From the cell containing the given text, extract its center point as [x, y] coordinate. 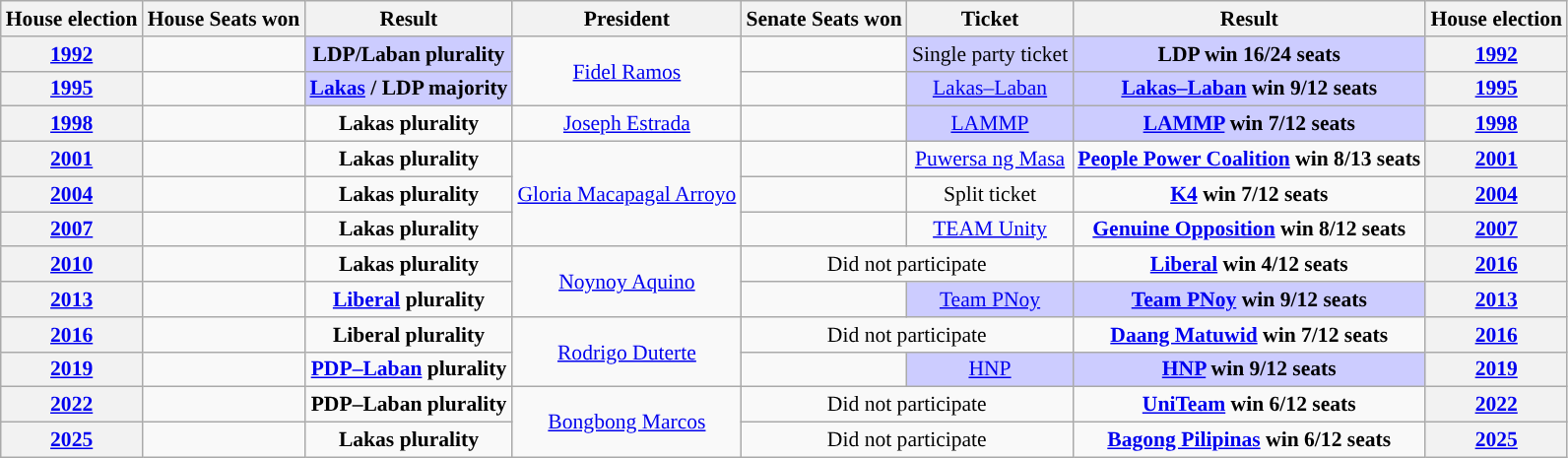
LDP/Laban plurality [408, 54]
President [626, 19]
House Seats won [225, 19]
Lakas–Laban [990, 89]
Liberal win 4/12 seats [1249, 265]
Lakas / LDP majority [408, 89]
Gloria Macapagal Arroyo [626, 195]
Senate Seats won [823, 19]
Bagong Pilipinas win 6/12 seats [1249, 440]
HNP [990, 369]
K4 win 7/12 seats [1249, 194]
People Power Coalition win 8/13 seats [1249, 160]
LAMMP [990, 124]
Team PNoy [990, 299]
Noynoy Aquino [626, 282]
Daang Matuwid win 7/12 seats [1249, 335]
UniTeam win 6/12 seats [1249, 405]
LAMMP win 7/12 seats [1249, 124]
HNP win 9/12 seats [1249, 369]
Ticket [990, 19]
LDP win 16/24 seats [1249, 54]
Lakas–Laban win 9/12 seats [1249, 89]
Single party ticket [990, 54]
Joseph Estrada [626, 124]
Puwersa ng Masa [990, 160]
Rodrigo Duterte [626, 353]
Fidel Ramos [626, 71]
2010 [72, 265]
Genuine Opposition win 8/12 seats [1249, 229]
Split ticket [990, 194]
Team PNoy win 9/12 seats [1249, 299]
Bongbong Marcos [626, 422]
TEAM Unity [990, 229]
